Determine the [x, y] coordinate at the center of the cell enclosing the given text.  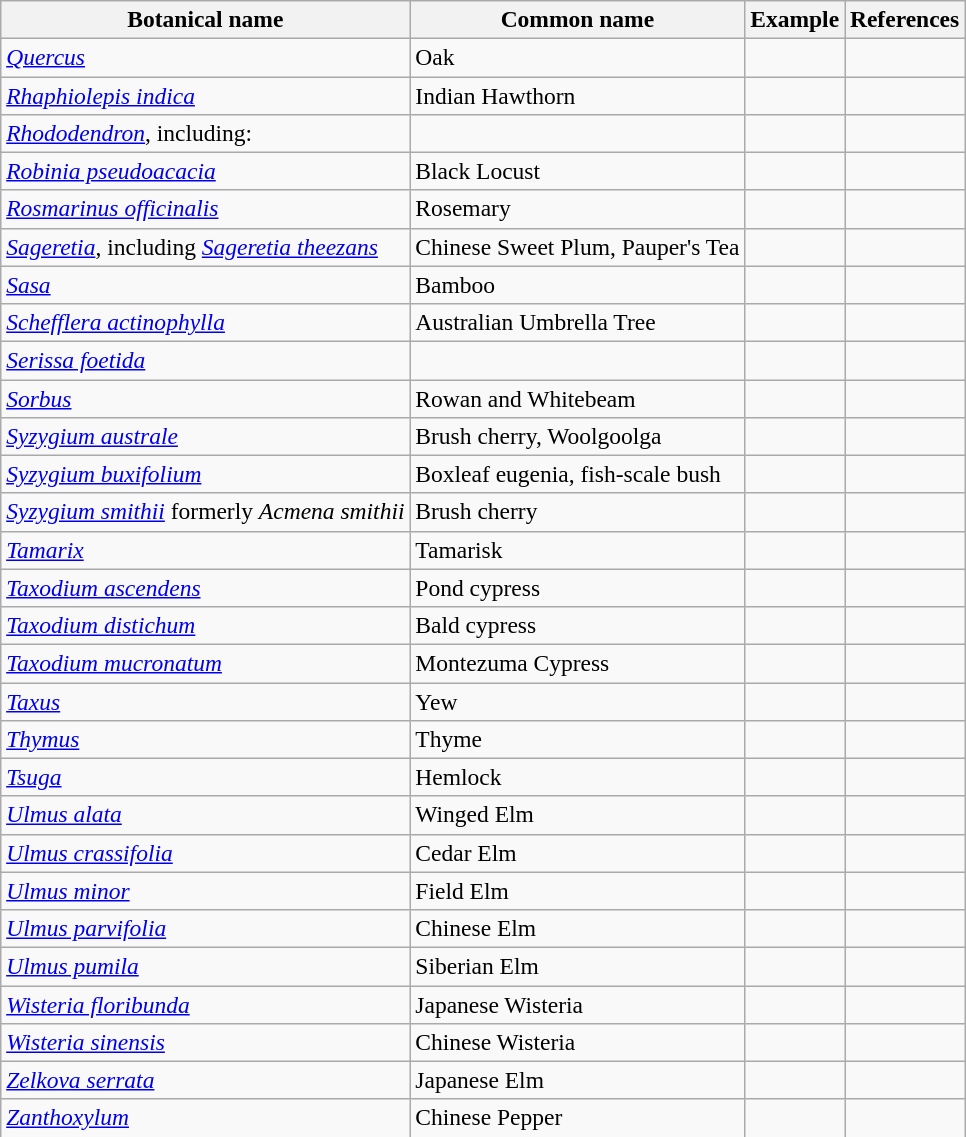
Boxleaf eugenia, fish-scale bush [578, 474]
Syzygium smithii formerly Acmena smithii [206, 512]
Ulmus alata [206, 815]
Montezuma Cypress [578, 663]
Syzygium buxifolium [206, 474]
Taxodium distichum [206, 625]
Quercus [206, 57]
Ulmus minor [206, 891]
Thyme [578, 739]
Brush cherry [578, 512]
Example [795, 19]
Cedar Elm [578, 853]
Rowan and Whitebeam [578, 398]
Sageretia, including Sageretia theezans [206, 247]
Ulmus parvifolia [206, 928]
Taxodium mucronatum [206, 663]
Oak [578, 57]
Rhododendron, including: [206, 133]
Pond cypress [578, 588]
Australian Umbrella Tree [578, 322]
Taxodium ascendens [206, 588]
Wisteria sinensis [206, 1042]
Yew [578, 701]
Tamarisk [578, 550]
Black Locust [578, 171]
Sasa [206, 285]
Chinese Sweet Plum, Pauper's Tea [578, 247]
Chinese Elm [578, 928]
Rosemary [578, 209]
Tsuga [206, 777]
Winged Elm [578, 815]
Ulmus pumila [206, 966]
Tamarix [206, 550]
Schefflera actinophylla [206, 322]
Hemlock [578, 777]
Japanese Elm [578, 1080]
Brush cherry, Woolgoolga [578, 436]
Chinese Pepper [578, 1118]
Bamboo [578, 285]
Field Elm [578, 891]
Zelkova serrata [206, 1080]
Botanical name [206, 19]
Thymus [206, 739]
References [905, 19]
Chinese Wisteria [578, 1042]
Rosmarinus officinalis [206, 209]
Bald cypress [578, 625]
Robinia pseudoacacia [206, 171]
Indian Hawthorn [578, 95]
Taxus [206, 701]
Sorbus [206, 398]
Rhaphiolepis indica [206, 95]
Ulmus crassifolia [206, 853]
Japanese Wisteria [578, 1004]
Siberian Elm [578, 966]
Wisteria floribunda [206, 1004]
Zanthoxylum [206, 1118]
Syzygium australe [206, 436]
Common name [578, 19]
Serissa foetida [206, 360]
